Determine the [x, y] coordinate at the center of the cell enclosing the given text.  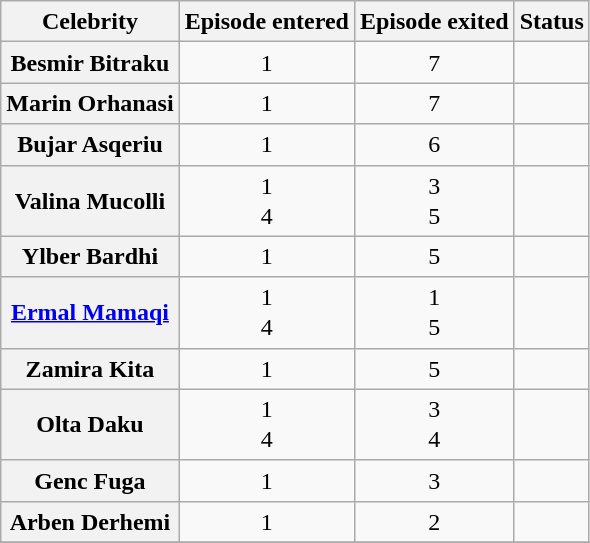
Episode exited [434, 22]
Bujar Asqeriu [90, 144]
Genc Fuga [90, 480]
Ylber Bardhi [90, 256]
Episode entered [266, 22]
6 [434, 144]
2 [434, 522]
Besmir Bitraku [90, 62]
Status [552, 22]
3 [434, 480]
35 [434, 200]
Valina Mucolli [90, 200]
15 [434, 312]
Olta Daku [90, 424]
Ermal Mamaqi [90, 312]
Celebrity [90, 22]
Marin Orhanasi [90, 104]
34 [434, 424]
Zamira Kita [90, 368]
Arben Derhemi [90, 522]
